Capture the cell that displays the provided text and extract its [x, y] central coordinate. 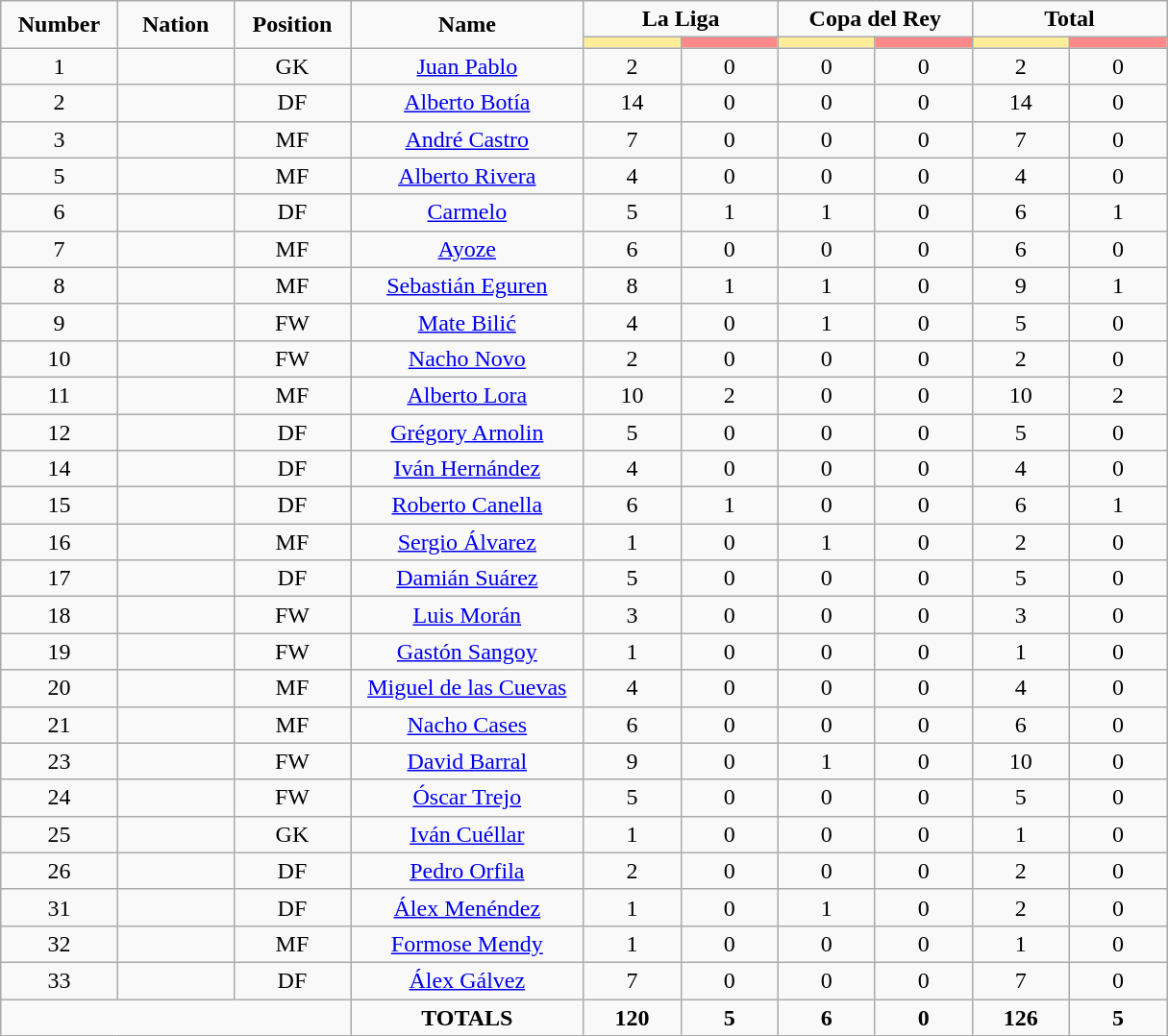
Copa del Rey [875, 19]
18 [60, 615]
Sebastián Eguren [467, 285]
Sergio Álvarez [467, 542]
11 [60, 395]
Position [292, 25]
Formose Mendy [467, 944]
31 [60, 907]
120 [633, 1018]
Name [467, 25]
16 [60, 542]
19 [60, 652]
26 [60, 871]
21 [60, 725]
Nation [175, 25]
Carmelo [467, 212]
126 [1021, 1018]
20 [60, 688]
Iván Cuéllar [467, 834]
Iván Hernández [467, 469]
La Liga [681, 19]
Alberto Rivera [467, 176]
Óscar Trejo [467, 798]
Damián Suárez [467, 579]
Total [1069, 19]
Álex Menéndez [467, 907]
Number [60, 25]
TOTALS [467, 1018]
Alberto Lora [467, 395]
Ayoze [467, 249]
Álex Gálvez [467, 980]
Alberto Botía [467, 103]
23 [60, 761]
33 [60, 980]
Roberto Canella [467, 506]
André Castro [467, 139]
Juan Pablo [467, 66]
17 [60, 579]
32 [60, 944]
Grégory Arnolin [467, 432]
Luis Morán [467, 615]
Nacho Novo [467, 358]
Mate Bilić [467, 322]
12 [60, 432]
15 [60, 506]
Miguel de las Cuevas [467, 688]
24 [60, 798]
Pedro Orfila [467, 871]
Gastón Sangoy [467, 652]
Nacho Cases [467, 725]
25 [60, 834]
David Barral [467, 761]
